Scan for the cell matching the given text and deliver its [X, Y] coordinate at center. 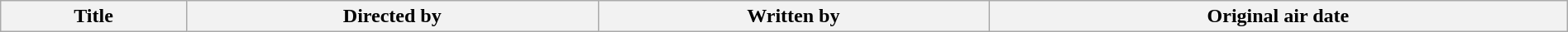
Directed by [392, 16]
Written by [793, 16]
Original air date [1279, 16]
Title [94, 16]
